Locate the cell with the specified text and output its [X, Y] center coordinate. 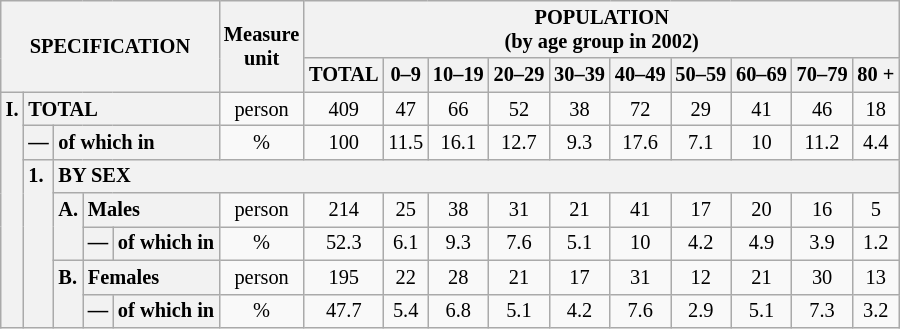
52 [520, 109]
16 [822, 210]
66 [458, 109]
3.9 [822, 243]
5 [876, 210]
47 [406, 109]
28 [458, 277]
22 [406, 277]
SPECIFICATION [110, 46]
I. [12, 210]
214 [344, 210]
Males [151, 210]
POPULATION (by age group in 2002) [602, 29]
11.5 [406, 142]
25 [406, 210]
16.1 [458, 142]
20 [762, 210]
1. [38, 243]
B. [68, 294]
29 [700, 109]
60–69 [762, 75]
47.7 [344, 311]
30–39 [580, 75]
7.1 [700, 142]
1.2 [876, 243]
409 [344, 109]
72 [640, 109]
Measure unit [262, 46]
5.4 [406, 311]
80 + [876, 75]
10–19 [458, 75]
6.1 [406, 243]
70–79 [822, 75]
3.2 [876, 311]
6.8 [458, 311]
4.9 [762, 243]
100 [344, 142]
17.6 [640, 142]
50–59 [700, 75]
195 [344, 277]
12 [700, 277]
12.7 [520, 142]
Females [151, 277]
13 [876, 277]
2.9 [700, 311]
40–49 [640, 75]
11.2 [822, 142]
BY SEX [477, 176]
7.3 [822, 311]
46 [822, 109]
20–29 [520, 75]
30 [822, 277]
A. [68, 226]
0–9 [406, 75]
4.4 [876, 142]
18 [876, 109]
52.3 [344, 243]
